Locate the cell with the specified text and output its [X, Y] center coordinate. 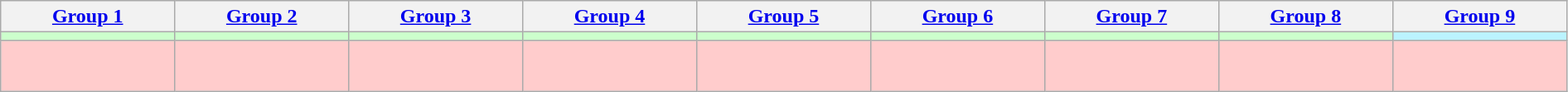
Group 5 [783, 17]
Group 1 [88, 17]
Group 6 [957, 17]
Group 2 [262, 17]
Group 9 [1479, 17]
Group 3 [436, 17]
Group 4 [609, 17]
Group 7 [1131, 17]
Group 8 [1305, 17]
